Search for the cell housing the specified text and yield its (x, y) center coordinate. 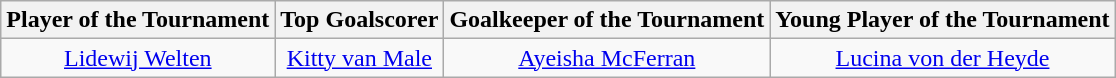
Lucina von der Heyde (942, 58)
Top Goalscorer (360, 20)
Ayeisha McFerran (607, 58)
Goalkeeper of the Tournament (607, 20)
Player of the Tournament (138, 20)
Lidewij Welten (138, 58)
Young Player of the Tournament (942, 20)
Kitty van Male (360, 58)
